Determine the (x, y) coordinate at the center of the cell enclosing the given text.  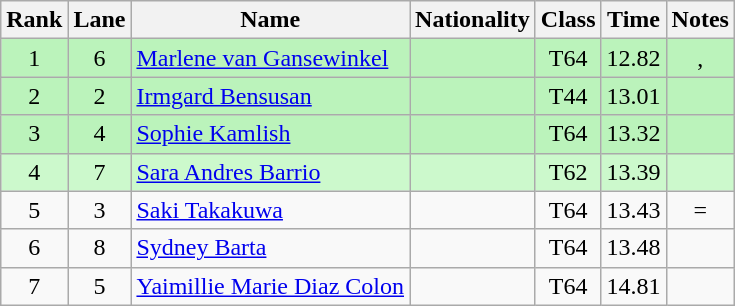
13.48 (634, 248)
1 (34, 58)
13.39 (634, 172)
Name (270, 20)
T44 (568, 96)
Sara Andres Barrio (270, 172)
Irmgard Bensusan (270, 96)
12.82 (634, 58)
Time (634, 20)
= (700, 210)
T62 (568, 172)
Nationality (473, 20)
Class (568, 20)
Lane (100, 20)
14.81 (634, 286)
Sophie Kamlish (270, 134)
13.01 (634, 96)
13.32 (634, 134)
8 (100, 248)
Rank (34, 20)
Notes (700, 20)
Saki Takakuwa (270, 210)
, (700, 58)
Marlene van Gansewinkel (270, 58)
13.43 (634, 210)
Yaimillie Marie Diaz Colon (270, 286)
Sydney Barta (270, 248)
